Detect which cell encompasses the target text, then output its [X, Y] center coordinate. 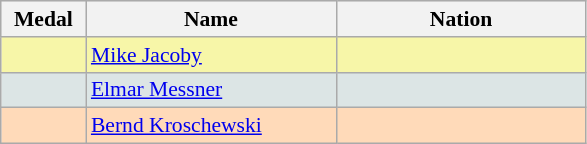
Nation [461, 19]
Bernd Kroschewski [211, 126]
Name [211, 19]
Medal [44, 19]
Elmar Messner [211, 90]
Mike Jacoby [211, 55]
